Scan for the cell matching the given text and deliver its (x, y) coordinate at center. 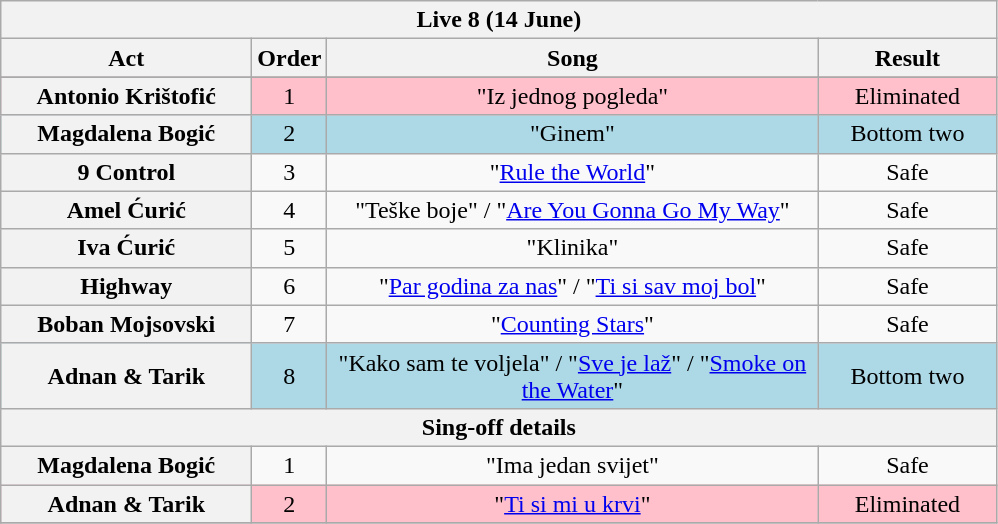
Sing-off details (499, 427)
"Rule the World" (572, 172)
3 (290, 172)
"Iz jednog pogleda" (572, 96)
"Ti si mi u krvi" (572, 503)
Order (290, 58)
Highway (126, 286)
Result (908, 58)
"Teške boje" / "Are You Gonna Go My Way" (572, 210)
7 (290, 324)
6 (290, 286)
"Ima jedan svijet" (572, 465)
Iva Ćurić (126, 248)
"Kako sam te voljela" / "Sve je laž" / "Smoke on the Water" (572, 376)
4 (290, 210)
9 Control (126, 172)
"Counting Stars" (572, 324)
"Par godina za nas" / "Ti si sav moj bol" (572, 286)
Antonio Krištofić (126, 96)
Song (572, 58)
8 (290, 376)
"Klinika" (572, 248)
Boban Mojsovski (126, 324)
Amel Ćurić (126, 210)
Act (126, 58)
"Ginem" (572, 134)
5 (290, 248)
Live 8 (14 June) (499, 20)
